Output the [x, y] coordinate of the center of the cell containing the given text.  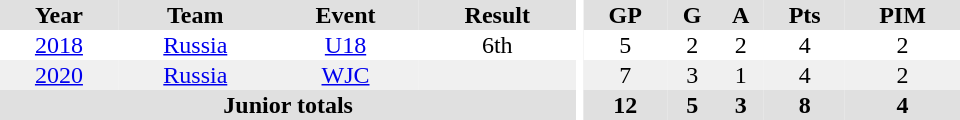
8 [804, 105]
2018 [59, 45]
Result [497, 15]
G [692, 15]
12 [625, 105]
A [740, 15]
GP [625, 15]
Pts [804, 15]
Year [59, 15]
1 [740, 75]
2020 [59, 75]
Junior totals [288, 105]
6th [497, 45]
7 [625, 75]
Event [346, 15]
WJC [346, 75]
PIM [902, 15]
Team [196, 15]
U18 [346, 45]
